Detect which cell encompasses the target text, then output its [x, y] center coordinate. 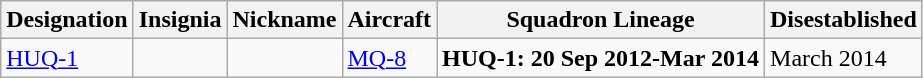
Disestablished [844, 20]
March 2014 [844, 58]
Aircraft [390, 20]
Squadron Lineage [601, 20]
Designation [67, 20]
HUQ-1 [67, 58]
HUQ-1: 20 Sep 2012-Mar 2014 [601, 58]
MQ-8 [390, 58]
Nickname [284, 20]
Insignia [180, 20]
